Locate the cell with the specified text and output its [X, Y] center coordinate. 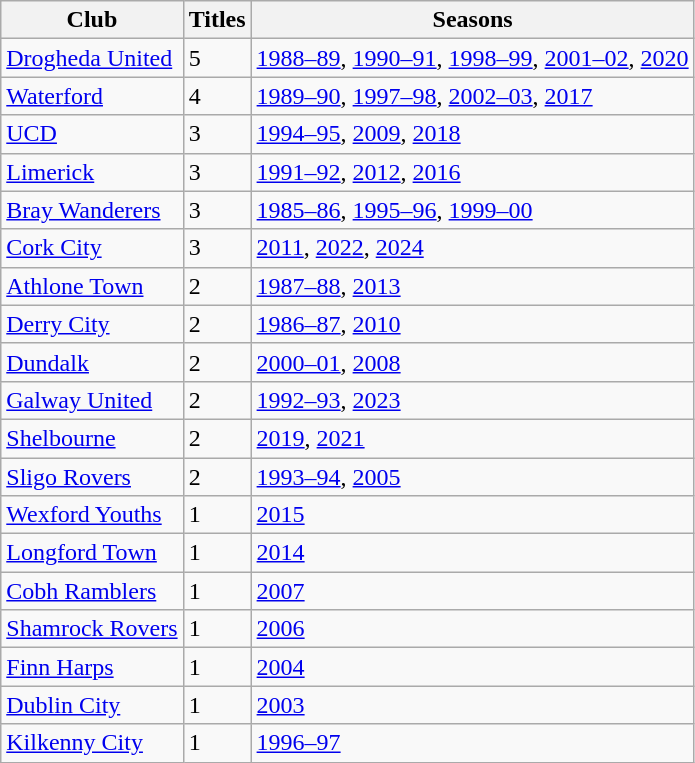
Wexford Youths [92, 515]
Kilkenny City [92, 743]
Drogheda United [92, 58]
1986–87, 2010 [472, 324]
2006 [472, 629]
1988–89, 1990–91, 1998–99, 2001–02, 2020 [472, 58]
Bray Wanderers [92, 210]
Longford Town [92, 553]
Shamrock Rovers [92, 629]
Sligo Rovers [92, 477]
Cork City [92, 248]
1989–90, 1997–98, 2002–03, 2017 [472, 96]
Titles [217, 20]
Galway United [92, 400]
5 [217, 58]
2015 [472, 515]
Athlone Town [92, 286]
2004 [472, 667]
1987–88, 2013 [472, 286]
UCD [92, 134]
1993–94, 2005 [472, 477]
2007 [472, 591]
2019, 2021 [472, 438]
Club [92, 20]
Dublin City [92, 705]
Derry City [92, 324]
Shelbourne [92, 438]
Seasons [472, 20]
Dundalk [92, 362]
2011, 2022, 2024 [472, 248]
Limerick [92, 172]
1985–86, 1995–96, 1999–00 [472, 210]
1991–92, 2012, 2016 [472, 172]
2003 [472, 705]
2000–01, 2008 [472, 362]
Waterford [92, 96]
4 [217, 96]
2014 [472, 553]
1992–93, 2023 [472, 400]
1994–95, 2009, 2018 [472, 134]
1996–97 [472, 743]
Cobh Ramblers [92, 591]
Finn Harps [92, 667]
